Scan for the cell matching the given text and deliver its [X, Y] coordinate at center. 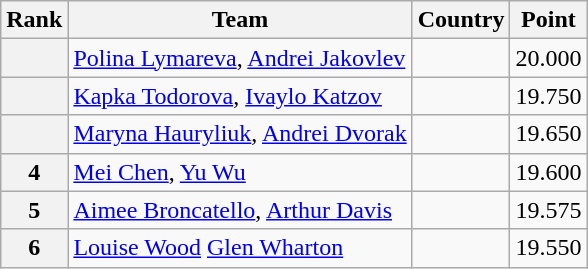
Country [461, 20]
4 [34, 172]
19.750 [548, 96]
Polina Lymareva, Andrei Jakovlev [240, 58]
Rank [34, 20]
Team [240, 20]
Point [548, 20]
19.575 [548, 210]
19.650 [548, 134]
19.550 [548, 248]
Aimee Broncatello, Arthur Davis [240, 210]
Louise Wood Glen Wharton [240, 248]
Maryna Hauryliuk, Andrei Dvorak [240, 134]
Mei Chen, Yu Wu [240, 172]
Kapka Todorova, Ivaylo Katzov [240, 96]
5 [34, 210]
20.000 [548, 58]
6 [34, 248]
19.600 [548, 172]
